Locate the cell with the specified text and output its (x, y) center coordinate. 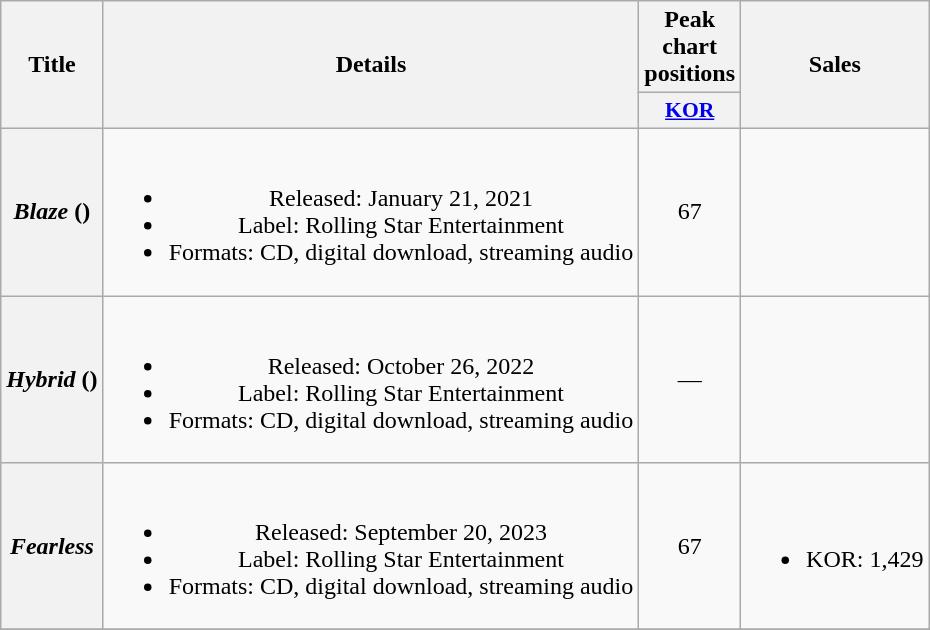
— (690, 380)
Hybrid () (52, 380)
Released: September 20, 2023Label: Rolling Star EntertainmentFormats: CD, digital download, streaming audio (371, 546)
Title (52, 65)
Fearless (52, 546)
Sales (835, 65)
Released: January 21, 2021Label: Rolling Star EntertainmentFormats: CD, digital download, streaming audio (371, 212)
Blaze () (52, 212)
Details (371, 65)
KOR: 1,429 (835, 546)
Released: October 26, 2022Label: Rolling Star EntertainmentFormats: CD, digital download, streaming audio (371, 380)
KOR (690, 111)
Peak chart positions (690, 47)
